Search for the cell housing the specified text and yield its (x, y) center coordinate. 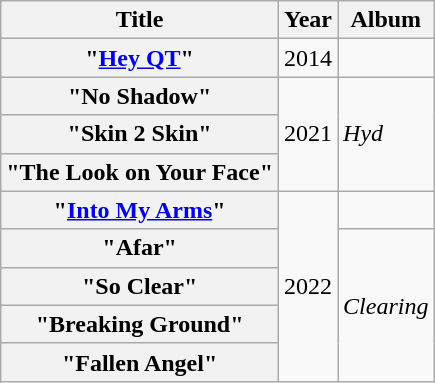
2021 (308, 134)
Clearing (386, 305)
Title (140, 20)
2014 (308, 58)
"So Clear" (140, 286)
"Afar" (140, 248)
2022 (308, 286)
"Fallen Angel" (140, 362)
"Hey QT" (140, 58)
Year (308, 20)
Hyd (386, 134)
"The Look on Your Face" (140, 172)
"No Shadow" (140, 96)
"Breaking Ground" (140, 324)
"Skin 2 Skin" (140, 134)
Album (386, 20)
"Into My Arms" (140, 210)
